Extract the (X, Y) coordinate from the center of the cell holding the provided text.  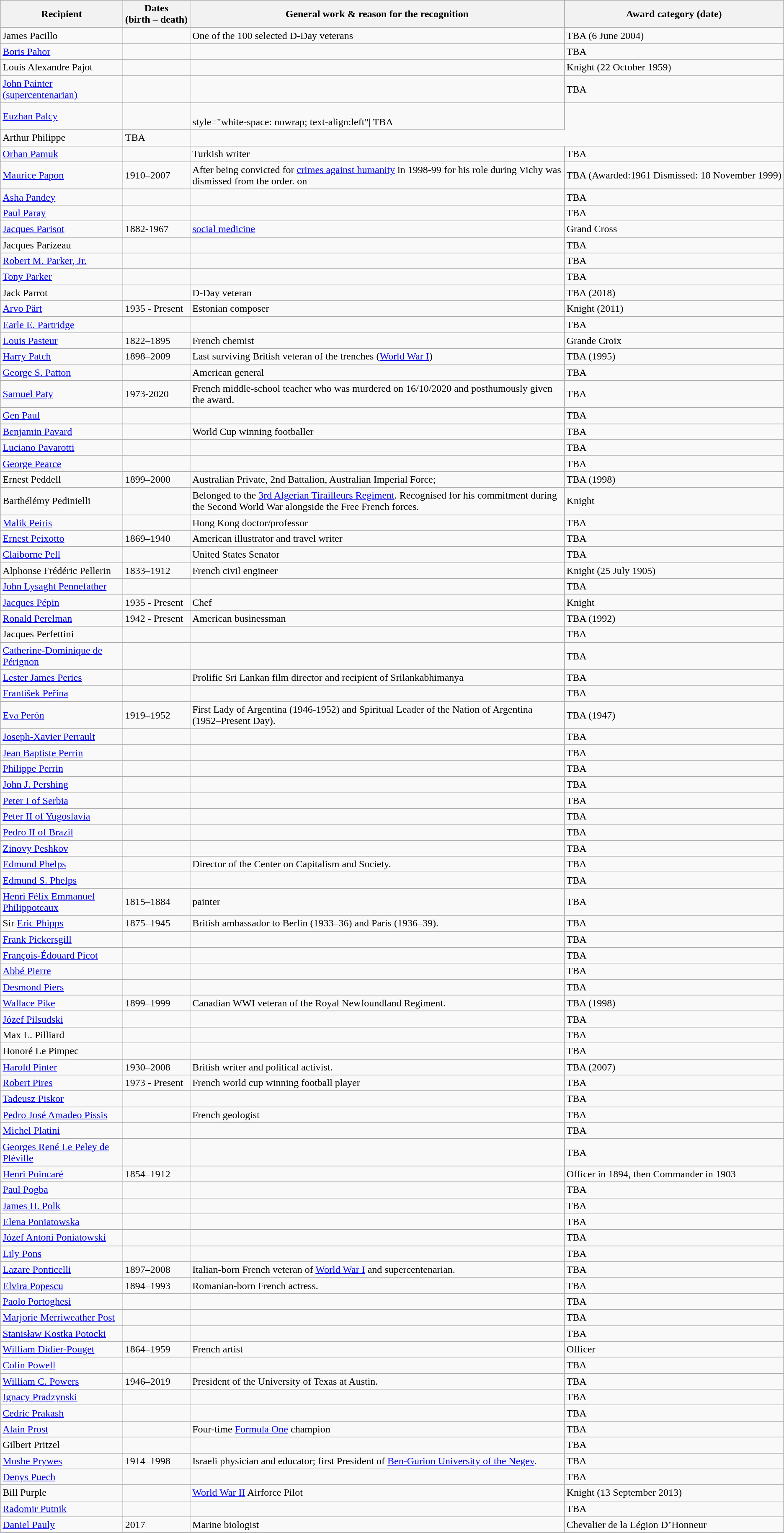
Chevalier de la Légion D’Honneur (674, 1525)
Denys Puech (62, 1477)
1946–2019 (156, 1381)
Earle E. Partridge (62, 325)
1882-1967 (156, 229)
painter (377, 902)
First Lady of Argentina (1946-1952) and Spiritual Leader of the Nation of Argentina (1952–Present Day). (377, 715)
Tadeusz Piskor (62, 1099)
Australian Private, 2nd Battalion, Australian Imperial Force; (377, 479)
Grand Cross (674, 229)
Boris Pahor (62, 52)
Alain Prost (62, 1429)
1919–1952 (156, 715)
Harry Patch (62, 357)
American illustrator and travel writer (377, 539)
TBA (1947) (674, 715)
TBA (2007) (674, 1067)
Catherine-Dominique de Pérignon (62, 656)
Estonian composer (377, 309)
Award category (date) (674, 14)
World War II Airforce Pilot (377, 1493)
Edmund Phelps (62, 864)
Canadian WWI veteran of the Royal Newfoundland Regiment. (377, 1003)
Barthélémy Pedinielli (62, 501)
Robert M. Parker, Jr. (62, 261)
Jack Parrot (62, 293)
British writer and political activist. (377, 1067)
Ernest Peixotto (62, 539)
Elena Poniatowska (62, 1222)
1833–1912 (156, 571)
1864–1959 (156, 1349)
Henri Félix Emmanuel Philippoteaux (62, 902)
Four-time Formula One champion (377, 1429)
Daniel Pauly (62, 1525)
Henri Poincaré (62, 1174)
Colin Powell (62, 1365)
French geologist (377, 1115)
Turkish writer (377, 154)
Last surviving British veteran of the trenches (World War I) (377, 357)
Józef Antoni Poniatowski (62, 1238)
Knight (13 September 2013) (674, 1493)
Recipient (62, 14)
Chef (377, 602)
Dates(birth – death) (156, 14)
Edmund S. Phelps (62, 880)
1894–1993 (156, 1285)
Paul Pogba (62, 1190)
Paolo Portoghesi (62, 1301)
1875–1945 (156, 923)
1942 - Present (156, 618)
Joseph-Xavier Perrault (62, 737)
Marine biologist (377, 1525)
Knight (25 July 1905) (674, 571)
1973-2020 (156, 394)
1973 - Present (156, 1083)
Malik Peiris (62, 522)
Paul Paray (62, 213)
Ernest Peddell (62, 479)
President of the University of Texas at Austin. (377, 1381)
American businessman (377, 618)
James H. Polk (62, 1206)
Sir Eric Phipps (62, 923)
Hong Kong doctor/professor (377, 522)
TBA (1995) (674, 357)
After being convicted for crimes against humanity in 1998-99 for his role during Vichy was dismissed from the order. on (377, 175)
Orhan Pamuk (62, 154)
Prolific Sri Lankan film director and recipient of Srilankabhimanya (377, 677)
Romanian-born French actress. (377, 1285)
Israeli physician and educator; first President of Ben-Gurion University of the Negev. (377, 1461)
Tony Parker (62, 277)
George Pearce (62, 463)
Grande Croix (674, 341)
Frank Pickersgill (62, 939)
1910–2007 (156, 175)
John Lysaght Pennefather (62, 587)
Samuel Paty (62, 394)
American general (377, 372)
French civil engineer (377, 571)
Alphonse Frédéric Pellerin (62, 571)
French artist (377, 1349)
1914–1998 (156, 1461)
1930–2008 (156, 1067)
William Didier-Pouget (62, 1349)
Lily Pons (62, 1254)
Gilbert Pritzel (62, 1445)
TBA (1992) (674, 618)
Abbé Pierre (62, 971)
World Cup winning footballer (377, 432)
French middle-school teacher who was murdered on 16/10/2020 and posthumously given the award. (377, 394)
Jacques Parisot (62, 229)
John J. Pershing (62, 784)
Peter I of Serbia (62, 801)
Louis Alexandre Pajot (62, 67)
1869–1940 (156, 539)
1815–1884 (156, 902)
Asha Pandey (62, 197)
TBA (Awarded:1961 Dismissed: 18 November 1999) (674, 175)
Ignacy Pradzynski (62, 1397)
D-Day veteran (377, 293)
2017 (156, 1525)
Elvira Popescu (62, 1285)
Jacques Pépin (62, 602)
social medicine (377, 229)
1898–2009 (156, 357)
Radomir Putnik (62, 1509)
Eva Perón (62, 715)
Knight (2011) (674, 309)
French chemist (377, 341)
John Painter (supercentenarian) (62, 89)
Ronald Perelman (62, 618)
1854–1912 (156, 1174)
One of the 100 selected D-Day veterans (377, 36)
Robert Pires (62, 1083)
TBA (6 June 2004) (674, 36)
TBA (2018) (674, 293)
Benjamin Pavard (62, 432)
Luciano Pavarotti (62, 447)
Louis Pasteur (62, 341)
Pedro II of Brazil (62, 832)
1897–2008 (156, 1269)
Jean Baptiste Perrin (62, 752)
Jacques Perfettini (62, 634)
British ambassador to Berlin (1933–36) and Paris (1936–39). (377, 923)
United States Senator (377, 555)
Marjorie Merriweather Post (62, 1317)
Harold Pinter (62, 1067)
Officer in 1894, then Commander in 1903 (674, 1174)
Peter II of Yugoslavia (62, 817)
James Pacillo (62, 36)
George S. Patton (62, 372)
General work & reason for the recognition (377, 14)
Claiborne Pell (62, 555)
1822–1895 (156, 341)
Cedric Prakash (62, 1413)
Max L. Pilliard (62, 1035)
Jacques Parizeau (62, 245)
Arvo Pärt (62, 309)
1899–1999 (156, 1003)
Lazare Ponticelli (62, 1269)
Philippe Perrin (62, 768)
Officer (674, 1349)
Georges René Le Peley de Pléville (62, 1152)
François-Édouard Picot (62, 955)
František Peřina (62, 693)
Honoré Le Pimpec (62, 1051)
Director of the Center on Capitalism and Society. (377, 864)
French world cup winning football player (377, 1083)
Pedro José Amadeo Pissis (62, 1115)
Arthur Philippe (62, 138)
Gen Paul (62, 416)
Lester James Peries (62, 677)
Michel Platini (62, 1131)
Knight (22 October 1959) (674, 67)
Belonged to the 3rd Algerian Tirailleurs Regiment. Recognised for his commitment during the Second World War alongside the Free French forces. (377, 501)
William C. Powers (62, 1381)
Wallace Pike (62, 1003)
Stanisław Kostka Potocki (62, 1334)
Moshe Prywes (62, 1461)
Józef Pilsudski (62, 1019)
Zinovy Peshkov (62, 848)
style="white-space: nowrap; text-align:left"| TBA (377, 116)
Bill Purple (62, 1493)
Maurice Papon (62, 175)
1899–2000 (156, 479)
Euzhan Palcy (62, 116)
Italian-born French veteran of World War I and supercentenarian. (377, 1269)
Desmond Piers (62, 987)
